Pinpoint the cell where the given text exists, returning its [X, Y] midpoint coordinate. 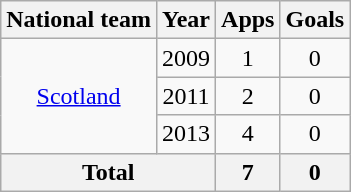
1 [248, 58]
Year [186, 20]
Apps [248, 20]
2 [248, 96]
Goals [315, 20]
National team [79, 20]
Scotland [79, 96]
2013 [186, 134]
2009 [186, 58]
Total [108, 172]
4 [248, 134]
7 [248, 172]
2011 [186, 96]
